Provide the [X, Y] coordinate of the cell's center where the given text is located.  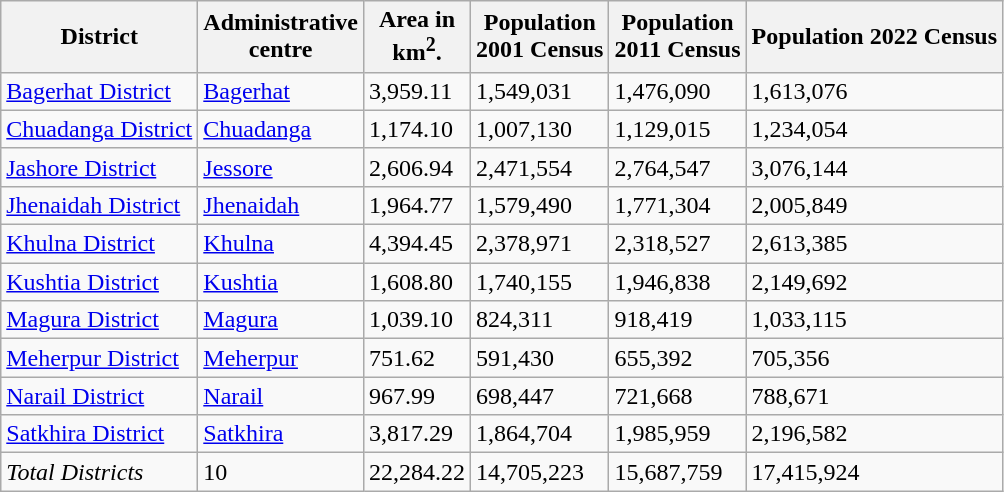
824,311 [540, 320]
2,764,547 [678, 167]
District [100, 37]
2,318,527 [678, 244]
1,864,704 [540, 434]
Khulna [281, 244]
Chuadanga District [100, 129]
Population 2022 Census [874, 37]
1,476,090 [678, 91]
3,959.11 [416, 91]
1,613,076 [874, 91]
Jashore District [100, 167]
Narail District [100, 396]
Bagerhat District [100, 91]
1,039.10 [416, 320]
Magura [281, 320]
1,579,490 [540, 205]
Population 2011 Census [678, 37]
2,471,554 [540, 167]
1,549,031 [540, 91]
1,985,959 [678, 434]
Area in km2. [416, 37]
Population 2001 Census [540, 37]
Meherpur District [100, 358]
15,687,759 [678, 472]
698,447 [540, 396]
2,378,971 [540, 244]
Satkhira District [100, 434]
Satkhira [281, 434]
Jhenaidah District [100, 205]
Total Districts [100, 472]
655,392 [678, 358]
1,946,838 [678, 282]
Kushtia [281, 282]
2,606.94 [416, 167]
2,149,692 [874, 282]
3,817.29 [416, 434]
14,705,223 [540, 472]
Jessore [281, 167]
Bagerhat [281, 91]
1,964.77 [416, 205]
1,129,015 [678, 129]
1,033,115 [874, 320]
Magura District [100, 320]
918,419 [678, 320]
751.62 [416, 358]
10 [281, 472]
591,430 [540, 358]
Jhenaidah [281, 205]
Narail [281, 396]
Meherpur [281, 358]
Khulna District [100, 244]
1,007,130 [540, 129]
1,234,054 [874, 129]
Administrative centre [281, 37]
17,415,924 [874, 472]
788,671 [874, 396]
3,076,144 [874, 167]
2,196,582 [874, 434]
1,771,304 [678, 205]
721,668 [678, 396]
Kushtia District [100, 282]
22,284.22 [416, 472]
1,174.10 [416, 129]
967.99 [416, 396]
705,356 [874, 358]
1,740,155 [540, 282]
2,005,849 [874, 205]
2,613,385 [874, 244]
Chuadanga [281, 129]
1,608.80 [416, 282]
4,394.45 [416, 244]
